From the cell containing the given text, extract its center point as [x, y] coordinate. 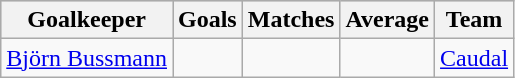
Team [474, 20]
Björn Bussmann [87, 58]
Goalkeeper [87, 20]
Caudal [474, 58]
Matches [291, 20]
Goals [207, 20]
Average [388, 20]
